Find where the given text appears and provide that cell's center as (X, Y) coordinate. 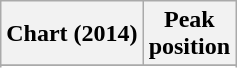
Chart (2014) (72, 34)
Peakposition (189, 34)
